Capture the cell that displays the provided text and extract its (x, y) central coordinate. 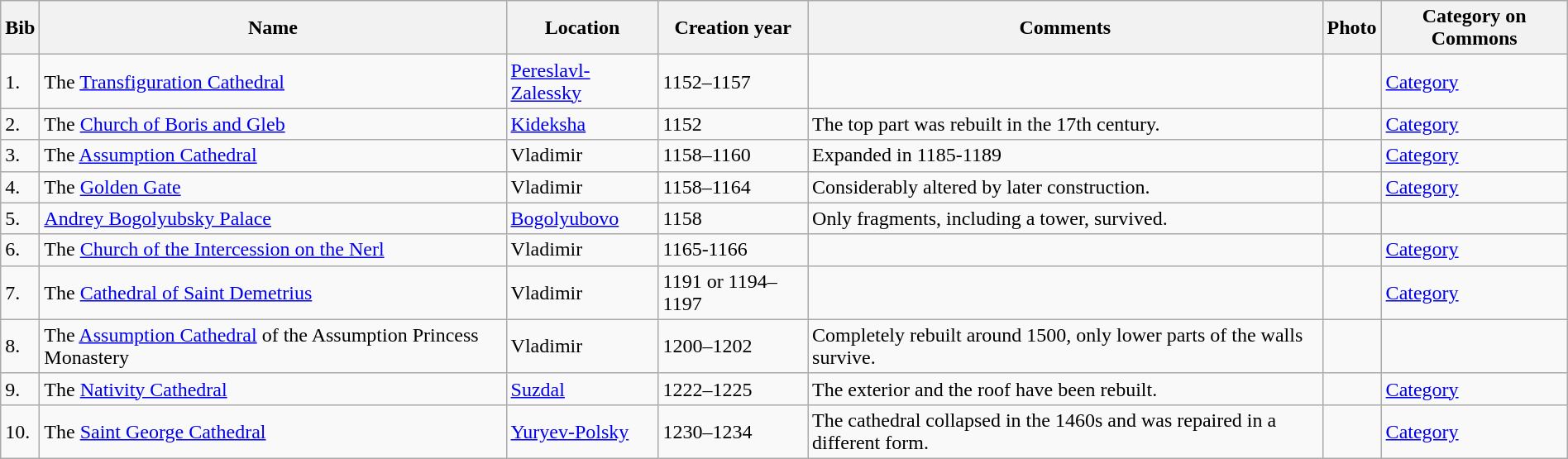
1230–1234 (733, 432)
1152 (733, 124)
The Saint George Cathedral (273, 432)
Comments (1065, 28)
1152–1157 (733, 81)
The Assumption Cathedral of the Assumption Princess Monastery (273, 346)
1200–1202 (733, 346)
Category on Commons (1474, 28)
3. (20, 155)
Bogolyubovo (582, 218)
Location (582, 28)
2. (20, 124)
The exterior and the roof have been rebuilt. (1065, 389)
Bib (20, 28)
The top part was rebuilt in the 17th century. (1065, 124)
Photo (1351, 28)
1158–1160 (733, 155)
The Golden Gate (273, 187)
Expanded in 1185-1189 (1065, 155)
The Nativity Cathedral (273, 389)
Suzdal (582, 389)
The Church of the Intercession on the Nerl (273, 250)
Only fragments, including a tower, survived. (1065, 218)
10. (20, 432)
1158–1164 (733, 187)
1158 (733, 218)
The Assumption Cathedral (273, 155)
9. (20, 389)
5. (20, 218)
1. (20, 81)
The Church of Boris and Gleb (273, 124)
Andrey Bogolyubsky Palace (273, 218)
The Transfiguration Cathedral (273, 81)
8. (20, 346)
Yuryev-Polsky (582, 432)
Creation year (733, 28)
7. (20, 293)
Kideksha (582, 124)
The cathedral collapsed in the 1460s and was repaired in a different form. (1065, 432)
Pereslavl-Zalessky (582, 81)
1222–1225 (733, 389)
The Cathedral of Saint Demetrius (273, 293)
Completely rebuilt around 1500, only lower parts of the walls survive. (1065, 346)
4. (20, 187)
1191 or 1194–1197 (733, 293)
1165-1166 (733, 250)
6. (20, 250)
Considerably altered by later construction. (1065, 187)
Name (273, 28)
